Extract the (x, y) coordinate from the center of the cell holding the provided text.  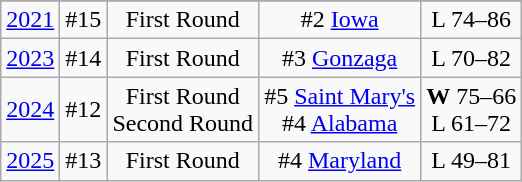
2024 (30, 110)
#13 (84, 161)
#3 Gonzaga (340, 58)
#12 (84, 110)
#5 Saint Mary's #4 Alabama (340, 110)
First RoundSecond Round (183, 110)
2021 (30, 20)
W 75–66L 61–72 (472, 110)
2025 (30, 161)
#4 Maryland (340, 161)
#14 (84, 58)
2023 (30, 58)
#2 Iowa (340, 20)
#15 (84, 20)
L 70–82 (472, 58)
L 49–81 (472, 161)
L 74–86 (472, 20)
